Scan for the cell matching the given text and deliver its (X, Y) coordinate at center. 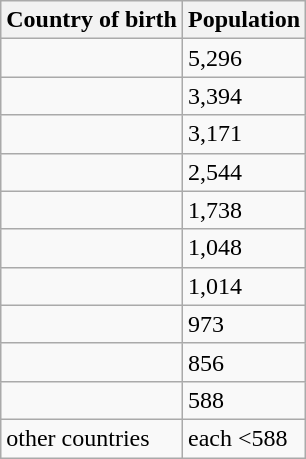
1,014 (244, 286)
other countries (92, 438)
2,544 (244, 172)
3,171 (244, 134)
3,394 (244, 96)
856 (244, 362)
Country of birth (92, 20)
5,296 (244, 58)
Population (244, 20)
973 (244, 324)
1,048 (244, 248)
each <588 (244, 438)
1,738 (244, 210)
588 (244, 400)
